For the text-containing cell, return its midpoint in (x, y) coordinate format. 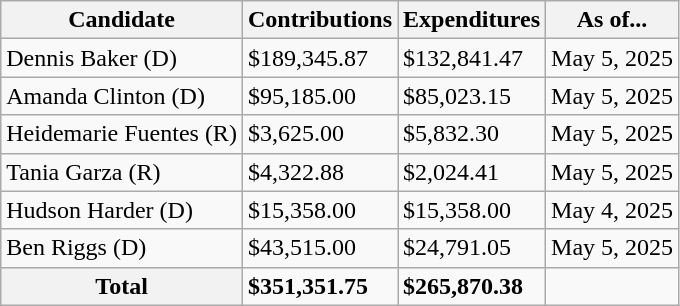
$2,024.41 (472, 172)
Contributions (320, 20)
Dennis Baker (D) (122, 58)
Tania Garza (R) (122, 172)
$24,791.05 (472, 248)
Ben Riggs (D) (122, 248)
Amanda Clinton (D) (122, 96)
Heidemarie Fuentes (R) (122, 134)
$4,322.88 (320, 172)
$265,870.38 (472, 286)
$85,023.15 (472, 96)
$95,185.00 (320, 96)
Total (122, 286)
$5,832.30 (472, 134)
$189,345.87 (320, 58)
$3,625.00 (320, 134)
Hudson Harder (D) (122, 210)
As of... (612, 20)
$132,841.47 (472, 58)
$43,515.00 (320, 248)
May 4, 2025 (612, 210)
$351,351.75 (320, 286)
Expenditures (472, 20)
Candidate (122, 20)
